Return (X, Y) of the center of cell containing provided text 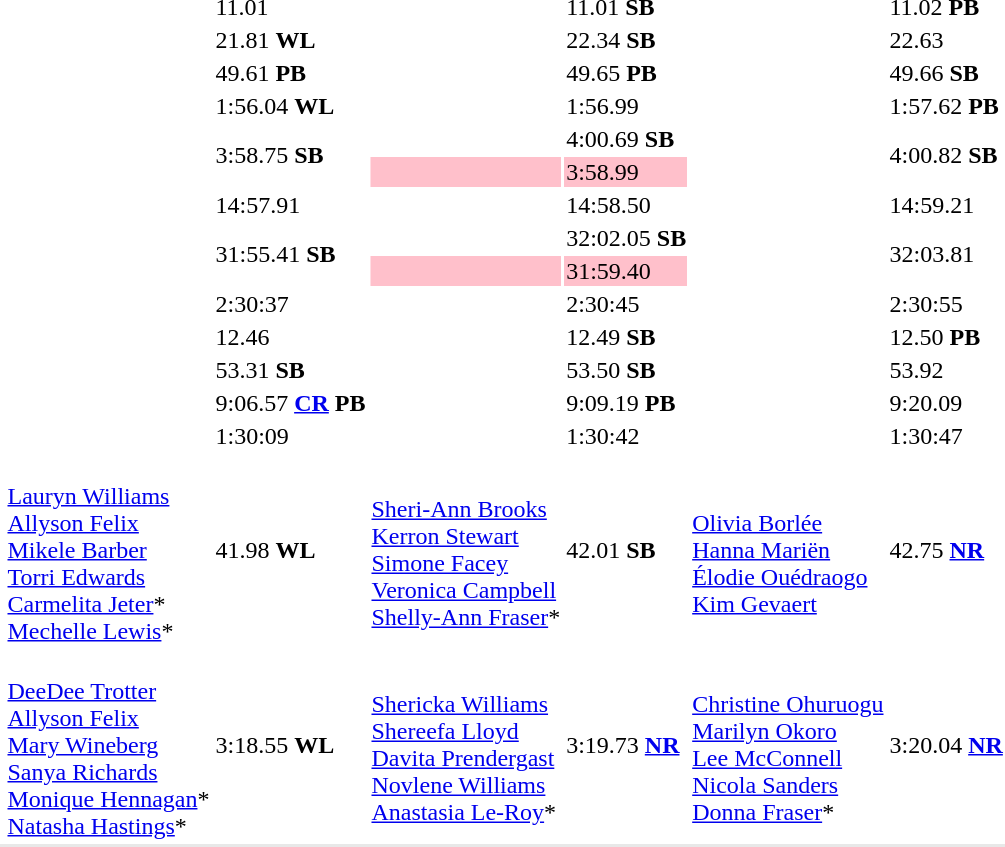
49.61 PB (290, 73)
53.31 SB (290, 370)
31:59.40 (626, 271)
3:20.04 NR (946, 745)
3:58.99 (626, 172)
9:20.09 (946, 403)
42.01 SB (626, 550)
2:30:55 (946, 304)
4:00.82 SB (946, 156)
14:57.91 (290, 205)
Sheri-Ann BrooksKerron StewartSimone FaceyVeronica CampbellShelly-Ann Fraser* (466, 550)
49.66 SB (946, 73)
12.49 SB (626, 337)
3:18.55 WL (290, 745)
4:00.69 SB (626, 139)
31:55.41 SB (290, 254)
1:57.62 PB (946, 106)
DeeDee TrotterAllyson FelixMary WinebergSanya RichardsMonique Hennagan*Natasha Hastings* (108, 745)
32:02.05 SB (626, 238)
Shericka WilliamsShereefa LloydDavita PrendergastNovlene WilliamsAnastasia Le-Roy* (466, 745)
Christine OhuruoguMarilyn OkoroLee McConnellNicola SandersDonna Fraser* (788, 745)
Olivia BorléeHanna MariënÉlodie OuédraogoKim Gevaert (788, 550)
21.81 WL (290, 40)
53.92 (946, 370)
12.50 PB (946, 337)
9:06.57 CR PB (290, 403)
1:56.04 WL (290, 106)
12.46 (290, 337)
22.63 (946, 40)
14:58.50 (626, 205)
1:30:42 (626, 436)
49.65 PB (626, 73)
53.50 SB (626, 370)
32:03.81 (946, 254)
9:09.19 PB (626, 403)
41.98 WL (290, 550)
1:30:47 (946, 436)
42.75 NR (946, 550)
3:58.75 SB (290, 156)
22.34 SB (626, 40)
1:56.99 (626, 106)
3:19.73 NR (626, 745)
2:30:37 (290, 304)
2:30:45 (626, 304)
14:59.21 (946, 205)
Lauryn WilliamsAllyson FelixMikele BarberTorri EdwardsCarmelita Jeter*Mechelle Lewis* (108, 550)
1:30:09 (290, 436)
